From the cell containing the given text, extract its center point as [X, Y] coordinate. 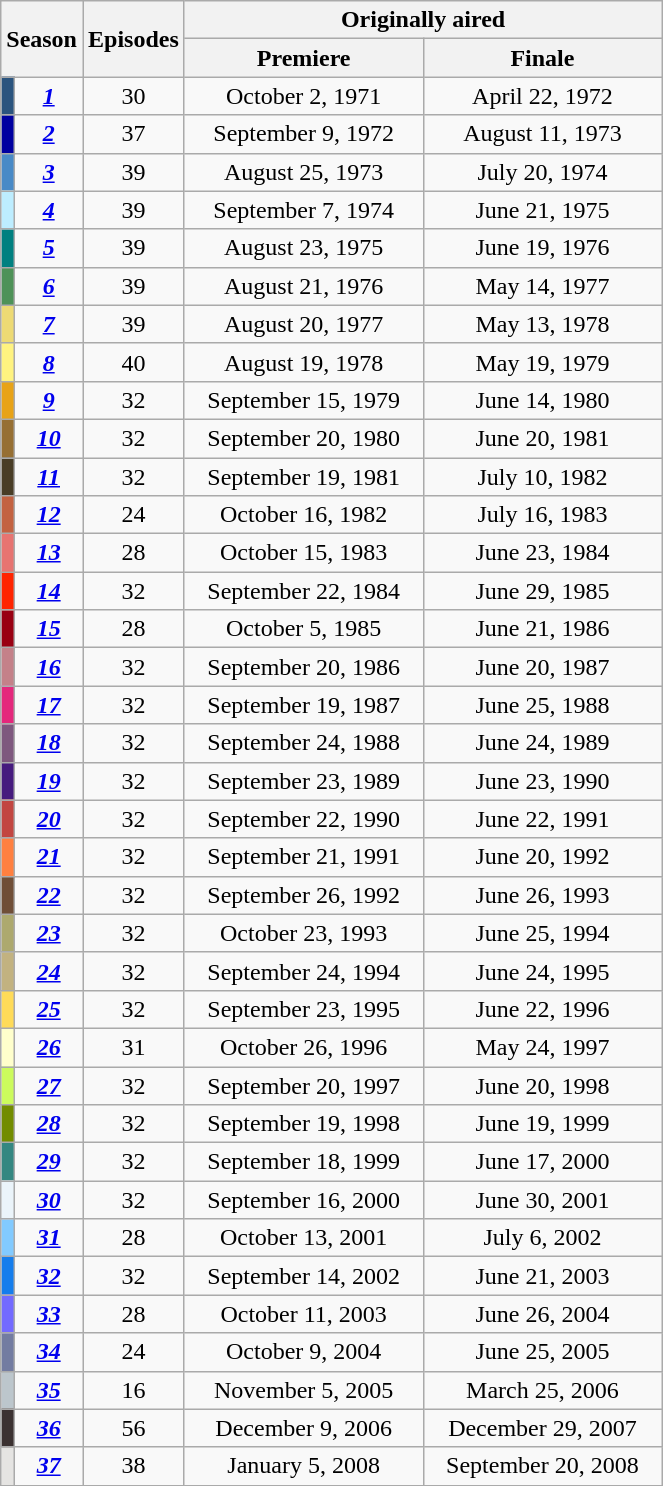
29 [49, 1162]
October 2, 1971 [304, 96]
September 22, 1984 [304, 591]
10 [49, 438]
4 [49, 210]
22 [49, 895]
19 [49, 781]
14 [49, 591]
September 23, 1989 [304, 781]
August 21, 1976 [304, 286]
June 19, 1999 [542, 1124]
June 20, 1987 [542, 667]
21 [49, 857]
6 [49, 286]
June 25, 2005 [542, 1352]
October 26, 1996 [304, 1047]
August 11, 1973 [542, 134]
June 30, 2001 [542, 1200]
July 6, 2002 [542, 1238]
35 [49, 1390]
September 14, 2002 [304, 1276]
September 26, 1992 [304, 895]
15 [49, 629]
June 19, 1976 [542, 248]
September 20, 1980 [304, 438]
8 [49, 362]
June 14, 1980 [542, 400]
June 17, 2000 [542, 1162]
September 15, 1979 [304, 400]
June 21, 2003 [542, 1276]
May 19, 1979 [542, 362]
July 16, 1983 [542, 515]
August 19, 1978 [304, 362]
September 18, 1999 [304, 1162]
September 19, 1998 [304, 1124]
June 24, 1989 [542, 743]
9 [49, 400]
June 21, 1975 [542, 210]
34 [49, 1352]
17 [49, 705]
September 19, 1987 [304, 705]
January 5, 2008 [304, 1466]
September 7, 1974 [304, 210]
October 11, 2003 [304, 1314]
3 [49, 172]
July 20, 1974 [542, 172]
12 [49, 515]
June 26, 2004 [542, 1314]
7 [49, 324]
October 5, 1985 [304, 629]
September 16, 2000 [304, 1200]
September 22, 1990 [304, 819]
May 14, 1977 [542, 286]
11 [49, 477]
20 [49, 819]
September 20, 1997 [304, 1085]
June 20, 1992 [542, 857]
September 20, 2008 [542, 1466]
September 20, 1986 [304, 667]
June 25, 1988 [542, 705]
2 [49, 134]
38 [133, 1466]
June 21, 1986 [542, 629]
Finale [542, 58]
1 [49, 96]
May 13, 1978 [542, 324]
December 9, 2006 [304, 1428]
June 22, 1996 [542, 1009]
56 [133, 1428]
33 [49, 1314]
June 23, 1990 [542, 781]
Episodes [133, 39]
June 20, 1998 [542, 1085]
Originally aired [423, 20]
26 [49, 1047]
August 23, 1975 [304, 248]
September 19, 1981 [304, 477]
27 [49, 1085]
June 22, 1991 [542, 819]
Premiere [304, 58]
August 20, 1977 [304, 324]
Season [42, 39]
October 16, 1982 [304, 515]
June 24, 1995 [542, 971]
13 [49, 553]
September 24, 1994 [304, 971]
April 22, 1972 [542, 96]
June 20, 1981 [542, 438]
December 29, 2007 [542, 1428]
July 10, 1982 [542, 477]
September 24, 1988 [304, 743]
June 26, 1993 [542, 895]
5 [49, 248]
May 24, 1997 [542, 1047]
18 [49, 743]
September 9, 1972 [304, 134]
September 23, 1995 [304, 1009]
October 9, 2004 [304, 1352]
23 [49, 933]
March 25, 2006 [542, 1390]
November 5, 2005 [304, 1390]
August 25, 1973 [304, 172]
June 29, 1985 [542, 591]
40 [133, 362]
October 23, 1993 [304, 933]
June 23, 1984 [542, 553]
September 21, 1991 [304, 857]
October 13, 2001 [304, 1238]
June 25, 1994 [542, 933]
36 [49, 1428]
October 15, 1983 [304, 553]
25 [49, 1009]
